Search for the cell housing the specified text and yield its [x, y] center coordinate. 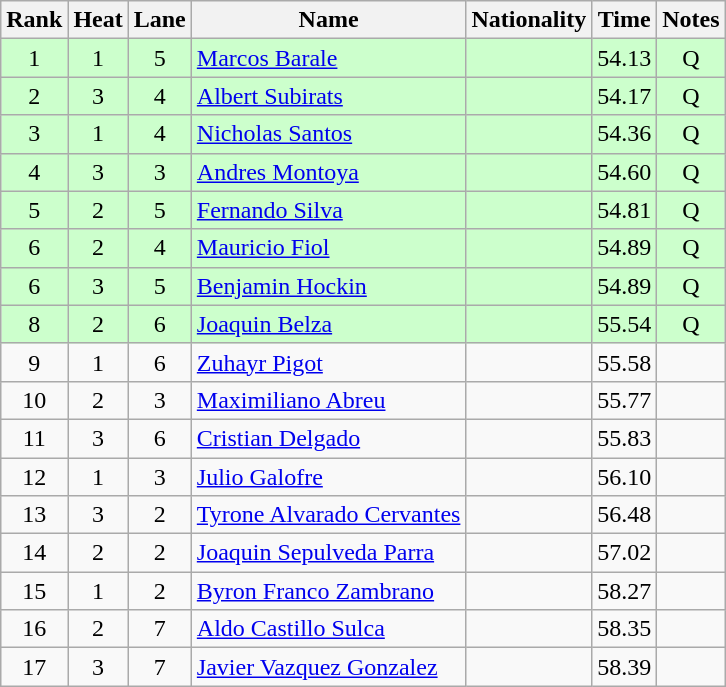
Notes [691, 20]
16 [34, 629]
55.54 [624, 324]
Lane [160, 20]
Time [624, 20]
54.81 [624, 210]
54.17 [624, 96]
Andres Montoya [328, 172]
Heat [98, 20]
12 [34, 477]
17 [34, 667]
10 [34, 400]
Joaquin Sepulveda Parra [328, 553]
Albert Subirats [328, 96]
Marcos Barale [328, 58]
54.13 [624, 58]
14 [34, 553]
55.83 [624, 438]
Nicholas Santos [328, 134]
58.27 [624, 591]
Aldo Castillo Sulca [328, 629]
15 [34, 591]
Julio Galofre [328, 477]
54.60 [624, 172]
58.35 [624, 629]
Name [328, 20]
Benjamin Hockin [328, 286]
Rank [34, 20]
Byron Franco Zambrano [328, 591]
55.77 [624, 400]
56.48 [624, 515]
Fernando Silva [328, 210]
9 [34, 362]
Maximiliano Abreu [328, 400]
56.10 [624, 477]
Nationality [529, 20]
Javier Vazquez Gonzalez [328, 667]
54.36 [624, 134]
Zuhayr Pigot [328, 362]
Tyrone Alvarado Cervantes [328, 515]
57.02 [624, 553]
Joaquin Belza [328, 324]
Mauricio Fiol [328, 248]
55.58 [624, 362]
8 [34, 324]
58.39 [624, 667]
Cristian Delgado [328, 438]
13 [34, 515]
11 [34, 438]
